Output the [x, y] coordinate of the center of the cell containing the given text.  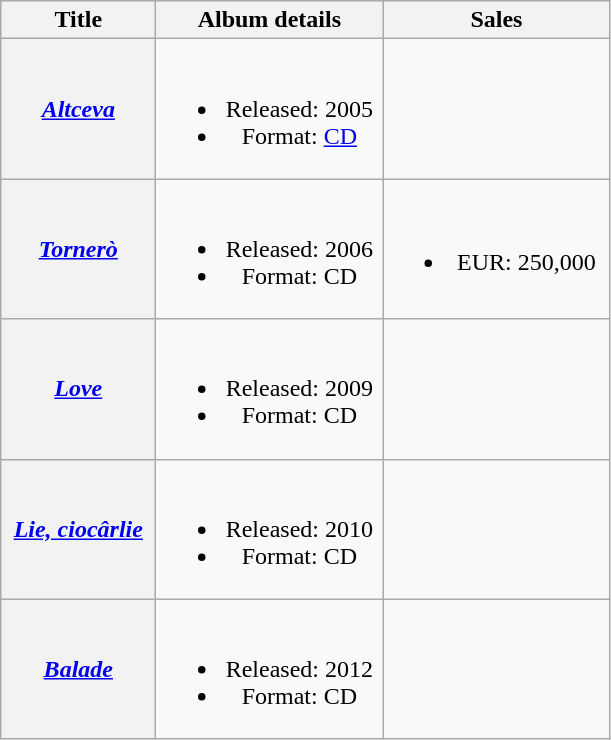
Released: 2009Format: CD [270, 389]
Released: 2010Format: CD [270, 529]
Love [78, 389]
EUR: 250,000 [496, 249]
Released: 2006Format: CD [270, 249]
Altceva [78, 109]
Released: 2005Format: CD [270, 109]
Album details [270, 20]
Lie, ciocârlie [78, 529]
Tornerò [78, 249]
Title [78, 20]
Balade [78, 669]
Released: 2012Format: CD [270, 669]
Sales [496, 20]
